Output the [x, y] coordinate of the center of the cell containing the given text.  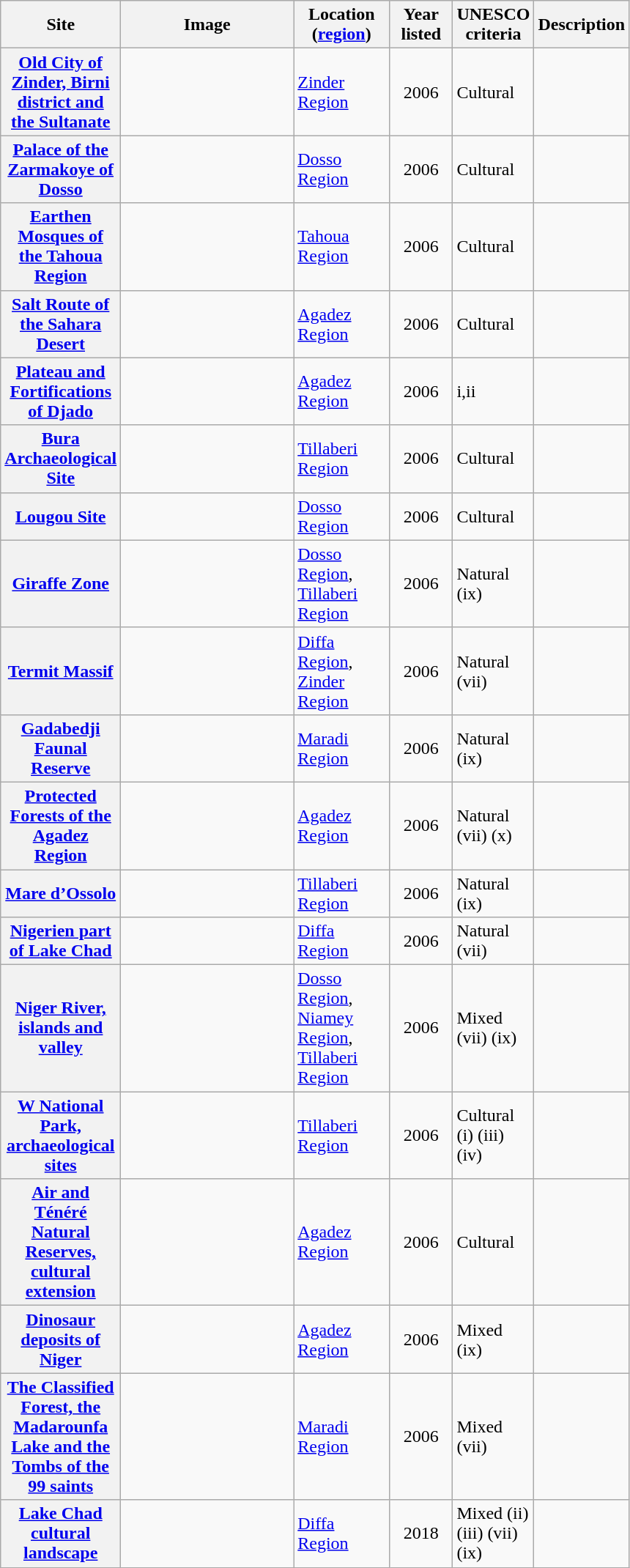
Lake Chad cultural landscape [61, 1534]
Niger River, islands and valley [61, 1029]
Mixed (ii) (iii) (vii) (ix) [494, 1534]
Plateau and Fortifications of Djado [61, 391]
Gadabedji Faunal Reserve [61, 748]
Termit Massif [61, 671]
UNESCO criteria [494, 25]
Air and Ténéré Natural Reserves, cultural extension [61, 1243]
2018 [421, 1534]
Natural (vii) (x) [494, 825]
Location (region) [341, 25]
Bura Archaeological Site [61, 459]
Cultural (i) (iii) (iv) [494, 1136]
Dosso Region, Niamey Region, Tillaberi Region [341, 1029]
Year listed [421, 25]
W National Park, archaeological sites [61, 1136]
Lougou Site [61, 516]
Palace of the Zarmakoye of Dosso [61, 169]
Tahoua Region [341, 246]
Salt Route of the Sahara Desert [61, 324]
Mixed (ix) [494, 1339]
Dinosaur deposits of Niger [61, 1339]
Old City of Zinder, Birni district and the Sultanate [61, 92]
Protected Forests of the Agadez Region [61, 825]
The Classified Forest, the Madarounfa Lake and the Tombs of the 99 saints [61, 1436]
Site [61, 25]
Mixed (vii) [494, 1436]
Zinder Region [341, 92]
Earthen Mosques of the Tahoua Region [61, 246]
Image [207, 25]
Dosso Region, Tillaberi Region [341, 583]
Diffa Region, Zinder Region [341, 671]
Nigerien part of Lake Chad [61, 941]
i,ii [494, 391]
Mare d’Ossolo [61, 892]
Giraffe Zone [61, 583]
Description [582, 25]
Mixed (vii) (ix) [494, 1029]
